Locate the cell with the specified text and output its [x, y] center coordinate. 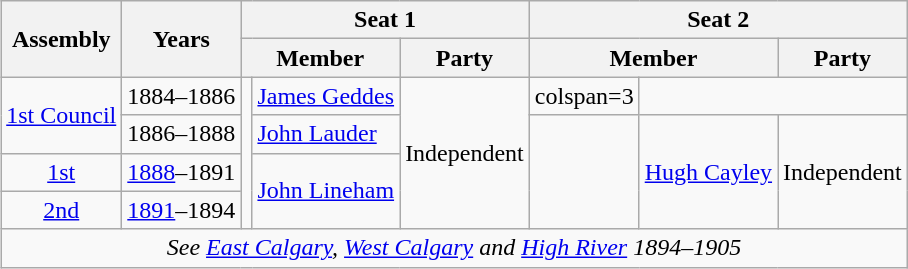
2nd [62, 210]
1st Council [62, 115]
John Lineham [326, 191]
1884–1886 [182, 96]
1888–1891 [182, 172]
1891–1894 [182, 210]
See East Calgary, West Calgary and High River 1894–1905 [454, 248]
John Lauder [326, 134]
colspan=3 [584, 96]
Hugh Cayley [708, 172]
Years [182, 39]
James Geddes [326, 96]
Seat 1 [385, 20]
Assembly [62, 39]
1886–1888 [182, 134]
1st [62, 172]
Seat 2 [718, 20]
